Search for the cell housing the specified text and yield its (x, y) center coordinate. 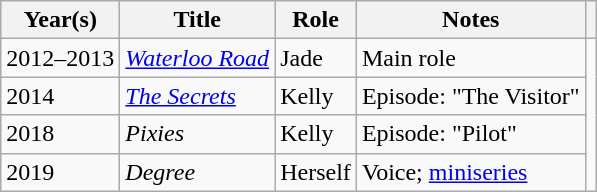
Waterloo Road (198, 58)
Voice; miniseries (470, 172)
Jade (316, 58)
2014 (60, 96)
Episode: "Pilot" (470, 134)
2019 (60, 172)
Herself (316, 172)
Notes (470, 20)
Main role (470, 58)
Degree (198, 172)
The Secrets (198, 96)
Title (198, 20)
Episode: "The Visitor" (470, 96)
Year(s) (60, 20)
2018 (60, 134)
Role (316, 20)
2012–2013 (60, 58)
Pixies (198, 134)
